Find where the given text appears and provide that cell's center as (x, y) coordinate. 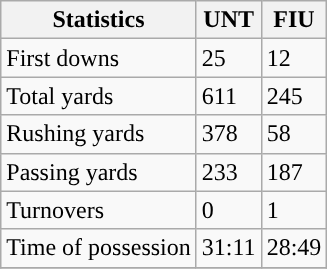
UNT (228, 20)
Statistics (99, 20)
187 (294, 172)
Time of possession (99, 248)
58 (294, 134)
245 (294, 96)
First downs (99, 58)
25 (228, 58)
378 (228, 134)
31:11 (228, 248)
611 (228, 96)
FIU (294, 20)
0 (228, 210)
28:49 (294, 248)
1 (294, 210)
233 (228, 172)
12 (294, 58)
Rushing yards (99, 134)
Passing yards (99, 172)
Total yards (99, 96)
Turnovers (99, 210)
